Scan for the cell matching the given text and deliver its (X, Y) coordinate at center. 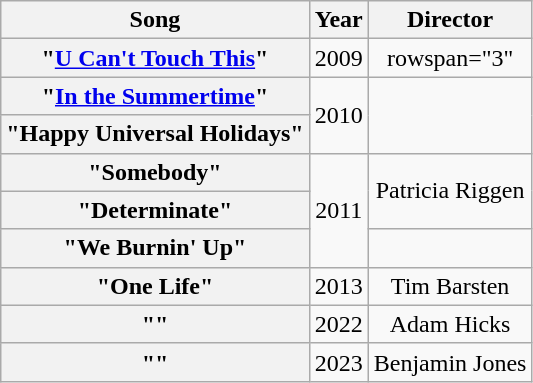
Year (338, 20)
2013 (338, 286)
Tim Barsten (450, 286)
Patricia Riggen (450, 191)
2009 (338, 58)
rowspan="3" (450, 58)
Adam Hicks (450, 324)
"We Burnin' Up" (155, 248)
"Somebody" (155, 172)
"One Life" (155, 286)
"U Can't Touch This" (155, 58)
2022 (338, 324)
Benjamin Jones (450, 362)
Director (450, 20)
"In the Summertime" (155, 96)
Song (155, 20)
2010 (338, 115)
2011 (338, 210)
"Happy Universal Holidays" (155, 134)
2023 (338, 362)
"Determinate" (155, 210)
